From the cell containing the given text, extract its center point as [X, Y] coordinate. 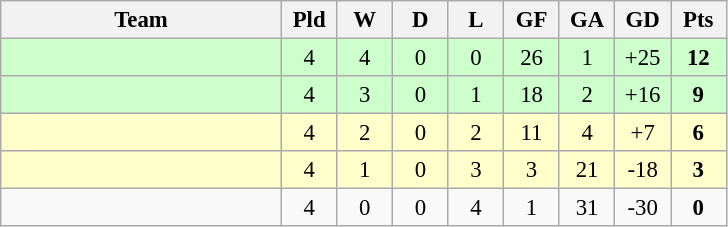
6 [698, 133]
31 [587, 208]
26 [532, 58]
Pld [309, 20]
GF [532, 20]
Team [142, 20]
D [421, 20]
W [365, 20]
11 [532, 133]
+7 [643, 133]
21 [587, 170]
GA [587, 20]
+25 [643, 58]
-30 [643, 208]
18 [532, 95]
+16 [643, 95]
GD [643, 20]
12 [698, 58]
L [476, 20]
Pts [698, 20]
-18 [643, 170]
9 [698, 95]
